Output the [x, y] coordinate of the center of the cell containing the given text.  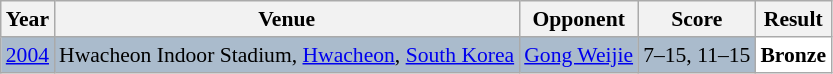
Opponent [578, 19]
Result [793, 19]
Year [28, 19]
2004 [28, 55]
Bronze [793, 55]
Gong Weijie [578, 55]
Venue [286, 19]
7–15, 11–15 [696, 55]
Hwacheon Indoor Stadium, Hwacheon, South Korea [286, 55]
Score [696, 19]
